Pinpoint the cell where the given text exists, returning its (x, y) midpoint coordinate. 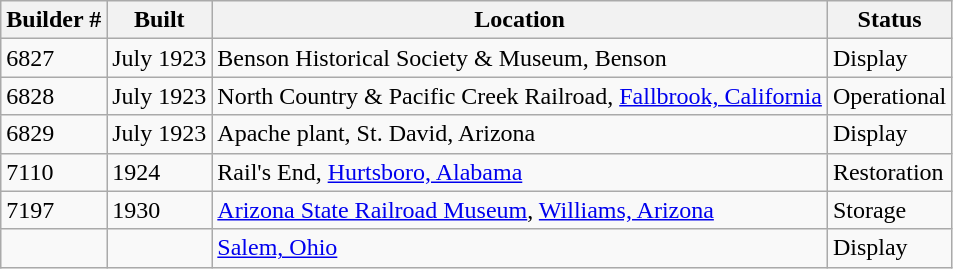
Rail's End, Hurtsboro, Alabama (520, 172)
Benson Historical Society & Museum, Benson (520, 58)
North Country & Pacific Creek Railroad, Fallbrook, California (520, 96)
7197 (54, 210)
Apache plant, St. David, Arizona (520, 134)
6829 (54, 134)
Operational (889, 96)
Restoration (889, 172)
Location (520, 20)
6827 (54, 58)
6828 (54, 96)
Storage (889, 210)
Arizona State Railroad Museum, Williams, Arizona (520, 210)
Salem, Ohio (520, 248)
1930 (160, 210)
Builder # (54, 20)
7110 (54, 172)
1924 (160, 172)
Status (889, 20)
Built (160, 20)
